Provide the (X, Y) coordinate of the cell's center where the given text is located.  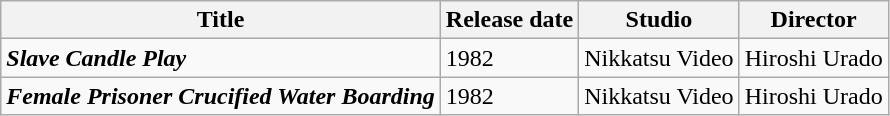
Female Prisoner Crucified Water Boarding (221, 96)
Slave Candle Play (221, 58)
Title (221, 20)
Director (814, 20)
Studio (659, 20)
Release date (509, 20)
